Return [x, y] of the center of cell containing provided text 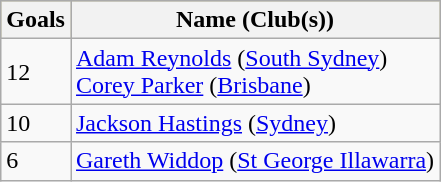
Goals [36, 20]
12 [36, 72]
Gareth Widdop (St George Illawarra) [254, 161]
Adam Reynolds (South Sydney)Corey Parker (Brisbane) [254, 72]
10 [36, 123]
6 [36, 161]
Jackson Hastings (Sydney) [254, 123]
Name (Club(s)) [254, 20]
